Scan for the cell matching the given text and deliver its (X, Y) coordinate at center. 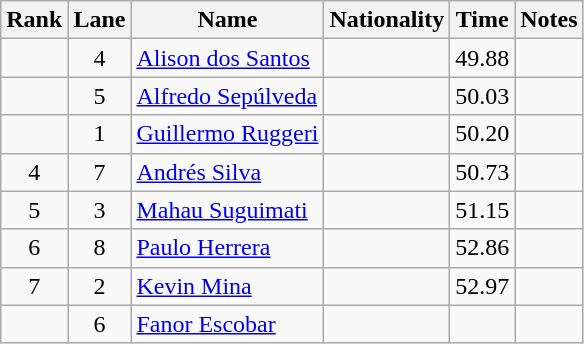
Fanor Escobar (228, 324)
Notes (549, 20)
Alfredo Sepúlveda (228, 96)
Nationality (387, 20)
Name (228, 20)
8 (100, 248)
Paulo Herrera (228, 248)
Mahau Suguimati (228, 210)
2 (100, 286)
Kevin Mina (228, 286)
50.20 (482, 134)
50.73 (482, 172)
52.97 (482, 286)
52.86 (482, 248)
3 (100, 210)
49.88 (482, 58)
51.15 (482, 210)
Rank (34, 20)
1 (100, 134)
50.03 (482, 96)
Time (482, 20)
Guillermo Ruggeri (228, 134)
Andrés Silva (228, 172)
Lane (100, 20)
Alison dos Santos (228, 58)
